Capture the cell that displays the provided text and extract its [x, y] central coordinate. 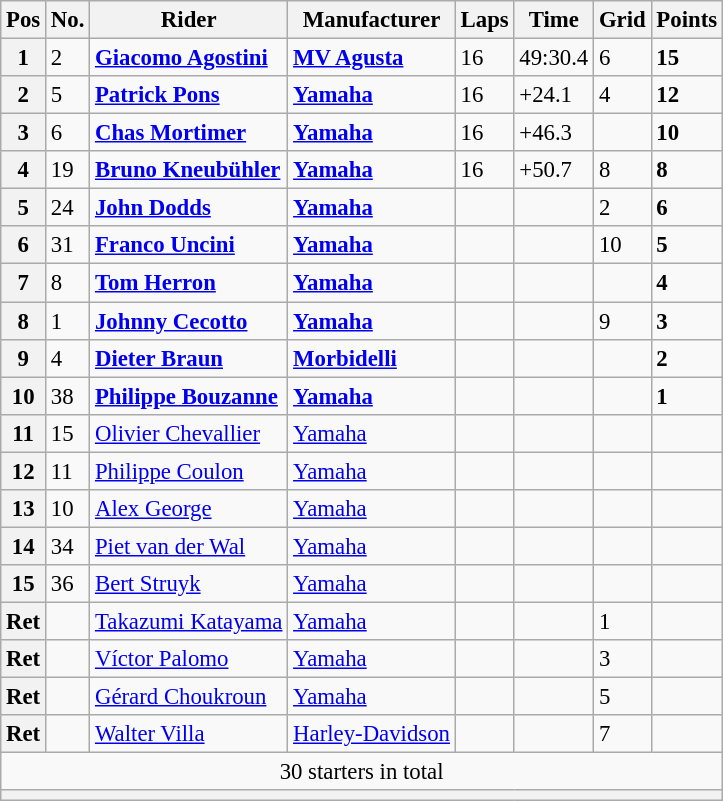
Tom Herron [189, 283]
Dieter Braun [189, 358]
24 [68, 208]
Franco Uncini [189, 245]
Rider [189, 20]
19 [68, 170]
Alex George [189, 509]
Points [686, 20]
34 [68, 546]
Chas Mortimer [189, 133]
Morbidelli [372, 358]
No. [68, 20]
Time [554, 20]
Piet van der Wal [189, 546]
Giacomo Agostini [189, 58]
+46.3 [554, 133]
Pos [24, 20]
Manufacturer [372, 20]
+50.7 [554, 170]
31 [68, 245]
Gérard Choukroun [189, 697]
John Dodds [189, 208]
Grid [622, 20]
Philippe Bouzanne [189, 396]
30 starters in total [362, 772]
13 [24, 509]
36 [68, 584]
Takazumi Katayama [189, 621]
Johnny Cecotto [189, 321]
49:30.4 [554, 58]
Olivier Chevallier [189, 433]
Bruno Kneubühler [189, 170]
+24.1 [554, 95]
Harley-Davidson [372, 734]
14 [24, 546]
Walter Villa [189, 734]
MV Agusta [372, 58]
Víctor Palomo [189, 659]
Philippe Coulon [189, 471]
Laps [484, 20]
Bert Struyk [189, 584]
38 [68, 396]
Patrick Pons [189, 95]
